Output the [X, Y] coordinate of the center of the cell containing the given text.  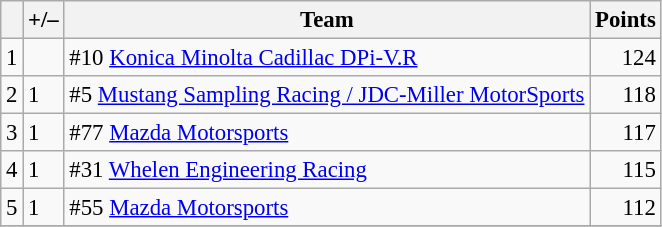
117 [626, 133]
112 [626, 208]
#10 Konica Minolta Cadillac DPi-V.R [327, 58]
2 [12, 95]
Team [327, 20]
#55 Mazda Motorsports [327, 208]
5 [12, 208]
Points [626, 20]
#5 Mustang Sampling Racing / JDC-Miller MotorSports [327, 95]
124 [626, 58]
3 [12, 133]
+/– [44, 20]
4 [12, 170]
115 [626, 170]
118 [626, 95]
#77 Mazda Motorsports [327, 133]
#31 Whelen Engineering Racing [327, 170]
